Extract the [X, Y] coordinate from the center of the cell holding the provided text.  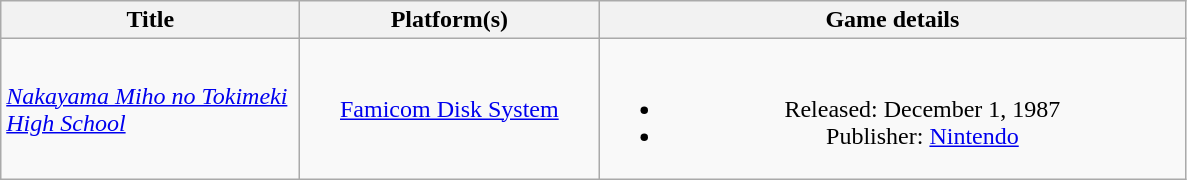
Title [150, 20]
Released: December 1, 1987Publisher: Nintendo [892, 109]
Famicom Disk System [450, 109]
Platform(s) [450, 20]
Nakayama Miho no Tokimeki High School [150, 109]
Game details [892, 20]
